From the cell containing the given text, extract its center point as [X, Y] coordinate. 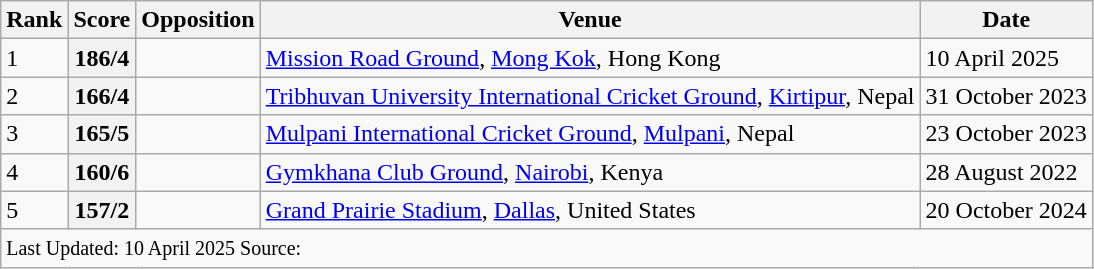
Mission Road Ground, Mong Kok, Hong Kong [590, 58]
1 [34, 58]
Rank [34, 20]
20 October 2024 [1006, 210]
10 April 2025 [1006, 58]
28 August 2022 [1006, 172]
31 October 2023 [1006, 96]
166/4 [102, 96]
23 October 2023 [1006, 134]
2 [34, 96]
157/2 [102, 210]
Opposition [198, 20]
3 [34, 134]
160/6 [102, 172]
Grand Prairie Stadium, Dallas, United States [590, 210]
4 [34, 172]
Venue [590, 20]
186/4 [102, 58]
Date [1006, 20]
Score [102, 20]
Gymkhana Club Ground, Nairobi, Kenya [590, 172]
165/5 [102, 134]
Mulpani International Cricket Ground, Mulpani, Nepal [590, 134]
Tribhuvan University International Cricket Ground, Kirtipur, Nepal [590, 96]
5 [34, 210]
Last Updated: 10 April 2025 Source: [547, 248]
